Provide the [X, Y] coordinate of the cell's center where the given text is located.  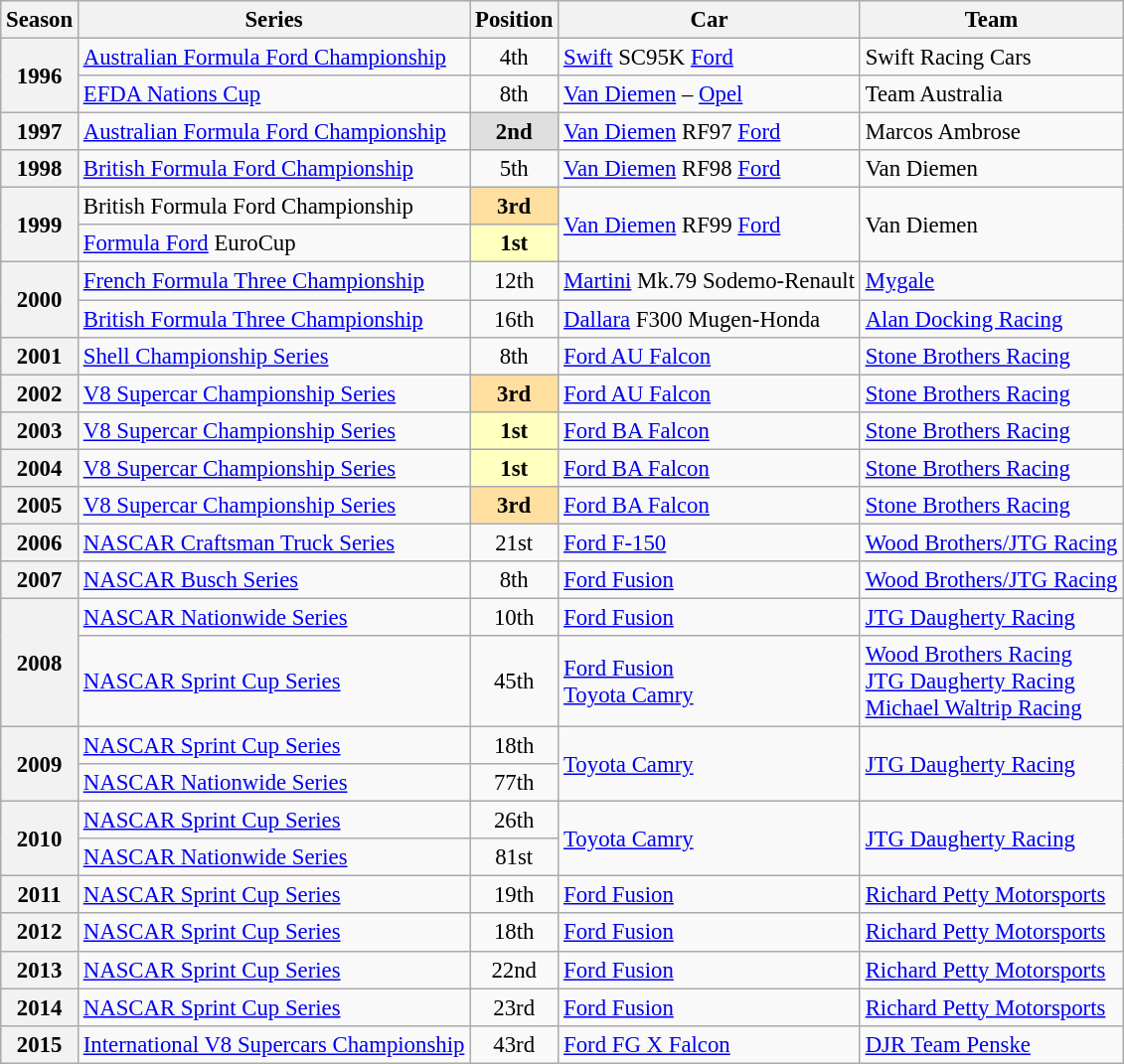
2011 [40, 895]
2006 [40, 542]
77th [515, 783]
DJR Team Penske [991, 1044]
Ford Fusion Toyota Camry [710, 682]
21st [515, 542]
Car [710, 20]
26th [515, 821]
1997 [40, 132]
Ford F-150 [710, 542]
Alan Docking Racing [991, 319]
EFDA Nations Cup [273, 94]
81st [515, 857]
Position [515, 20]
Swift SC95K Ford [710, 58]
43rd [515, 1044]
2009 [40, 765]
Swift Racing Cars [991, 58]
1999 [40, 225]
2002 [40, 393]
2015 [40, 1044]
Martini Mk.79 Sodemo-Renault [710, 281]
Team [991, 20]
Van Diemen RF98 Ford [710, 169]
2nd [515, 132]
2003 [40, 430]
Van Diemen RF99 Ford [710, 225]
19th [515, 895]
NASCAR Busch Series [273, 580]
2010 [40, 838]
French Formula Three Championship [273, 281]
10th [515, 617]
Van Diemen – Opel [710, 94]
International V8 Supercars Championship [273, 1044]
Shell Championship Series [273, 356]
NASCAR Craftsman Truck Series [273, 542]
British Formula Three Championship [273, 319]
2008 [40, 662]
23rd [515, 1007]
Mygale [991, 281]
12th [515, 281]
Season [40, 20]
5th [515, 169]
Series [273, 20]
Formula Ford EuroCup [273, 243]
1998 [40, 169]
4th [515, 58]
2005 [40, 506]
2007 [40, 580]
2012 [40, 933]
Van Diemen RF97 Ford [710, 132]
2014 [40, 1007]
Ford FG X Falcon [710, 1044]
Marcos Ambrose [991, 132]
16th [515, 319]
2004 [40, 468]
45th [515, 682]
2001 [40, 356]
2013 [40, 970]
1996 [40, 76]
Dallara F300 Mugen-Honda [710, 319]
Team Australia [991, 94]
Wood Brothers Racing JTG Daugherty Racing Michael Waltrip Racing [991, 682]
22nd [515, 970]
2000 [40, 300]
